Return [x, y] of the center of cell containing provided text 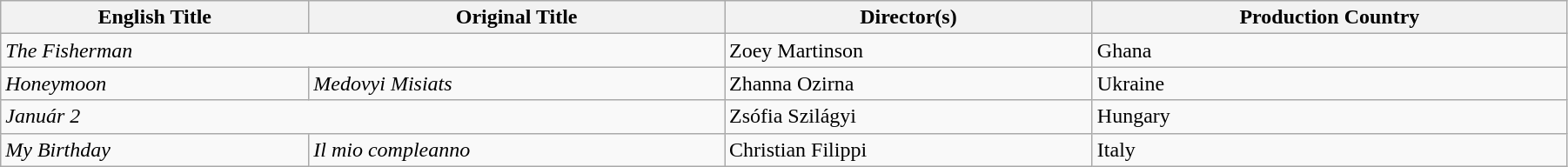
Január 2 [363, 117]
Il mio compleanno [517, 150]
Zsófia Szilágyi [908, 117]
Medovyi Misiats [517, 83]
Hungary [1330, 117]
My Birthday [155, 150]
Honeymoon [155, 83]
Zoey Martinson [908, 50]
Production Country [1330, 17]
Ghana [1330, 50]
Zhanna Ozirna [908, 83]
Director(s) [908, 17]
Original Title [517, 17]
English Title [155, 17]
Italy [1330, 150]
Ukraine [1330, 83]
The Fisherman [363, 50]
Christian Filippi [908, 150]
